Detect which cell encompasses the target text, then output its (X, Y) center coordinate. 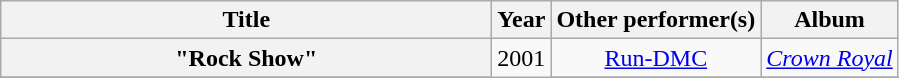
2001 (522, 58)
Run-DMC (656, 58)
Year (522, 20)
Crown Royal (830, 58)
Other performer(s) (656, 20)
"Rock Show" (246, 58)
Album (830, 20)
Title (246, 20)
